Capture the cell that displays the provided text and extract its [x, y] central coordinate. 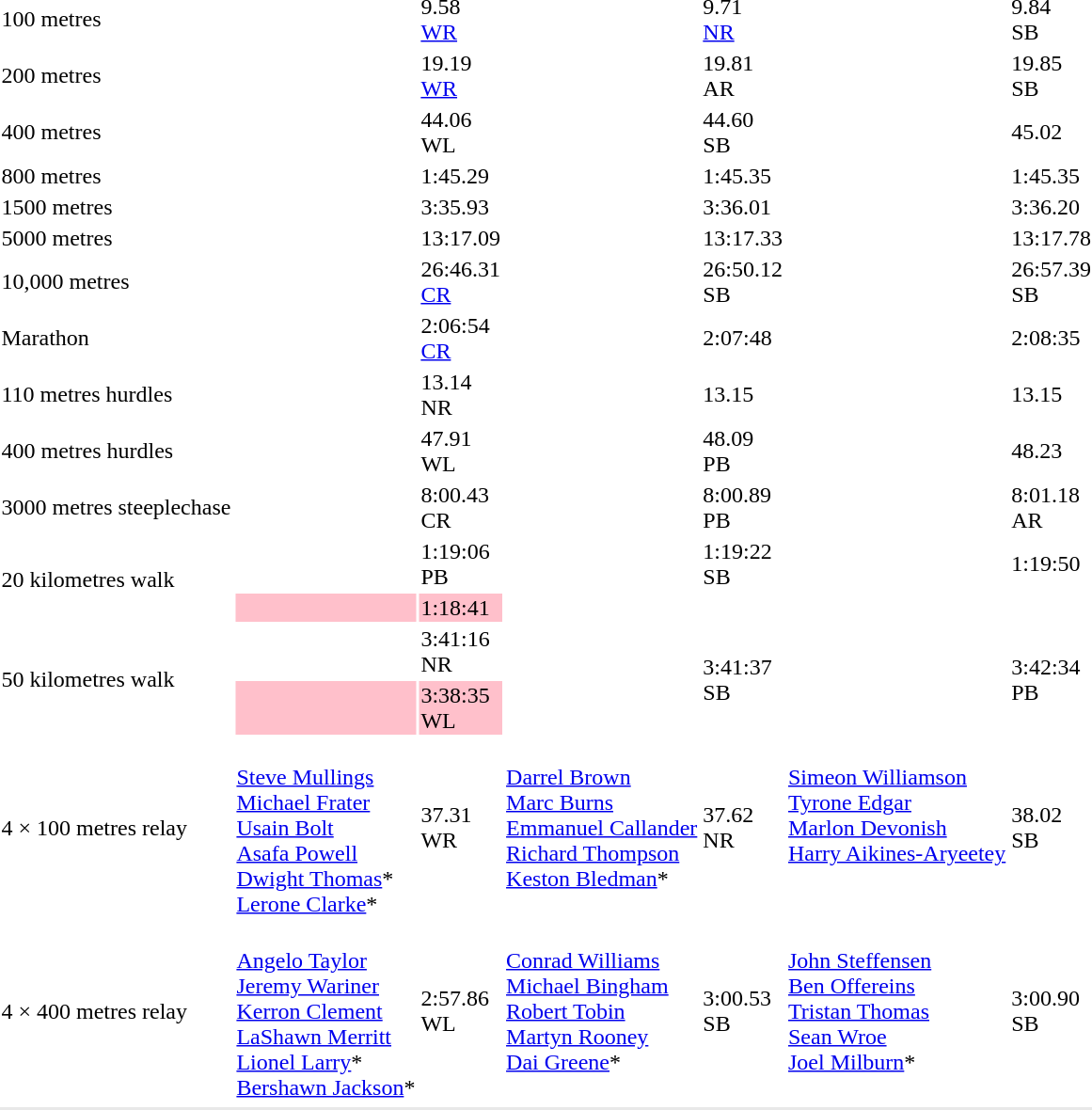
2:07:48 [743, 339]
3:36.01 [743, 207]
800 metres [117, 176]
1:45.29 [461, 176]
26:46.31CR [461, 282]
8:00.43 CR [461, 508]
2:57.86WL [461, 1011]
19.19 WR [461, 75]
4 × 100 metres relay [117, 828]
3000 metres steeplechase [117, 508]
48.09 PB [743, 452]
1500 metres [117, 207]
13:17.09 [461, 238]
3:35.93 [461, 207]
44.60SB [743, 132]
5000 metres [117, 238]
13.15 [743, 395]
26:50.12SB [743, 282]
200 metres [117, 75]
4 × 400 metres relay [117, 1011]
Darrel BrownMarc BurnsEmmanuel CallanderRichard ThompsonKeston Bledman* [602, 828]
400 metres hurdles [117, 452]
1:19:22SB [743, 564]
19.81AR [743, 75]
50 kilometres walk [117, 679]
13.14 NR [461, 395]
37.31WR [461, 828]
1:18:41 [461, 608]
1:19:06PB [461, 564]
400 metres [117, 132]
John SteffensenBen OffereinsTristan ThomasSean WroeJoel Milburn* [897, 1011]
44.06 WL [461, 132]
Steve MullingsMichael FraterUsain BoltAsafa PowellDwight Thomas*Lerone Clarke* [325, 828]
Conrad WilliamsMichael BinghamRobert TobinMartyn RooneyDai Greene* [602, 1011]
3:38:35WL [461, 707]
1:45.35 [743, 176]
110 metres hurdles [117, 395]
3:41:16NR [461, 651]
10,000 metres [117, 282]
2:06:54CR [461, 339]
3:00.53SB [743, 1011]
3:41:37SB [743, 679]
13:17.33 [743, 238]
Marathon [117, 339]
37.62NR [743, 828]
47.91 WL [461, 452]
Angelo TaylorJeremy WarinerKerron ClementLaShawn MerrittLionel Larry*Bershawn Jackson* [325, 1011]
Simeon WilliamsonTyrone EdgarMarlon DevonishHarry Aikines-Aryeetey [897, 828]
20 kilometres walk [117, 579]
8:00.89 PB [743, 508]
